Determine the (X, Y) coordinate at the center of the cell enclosing the given text.  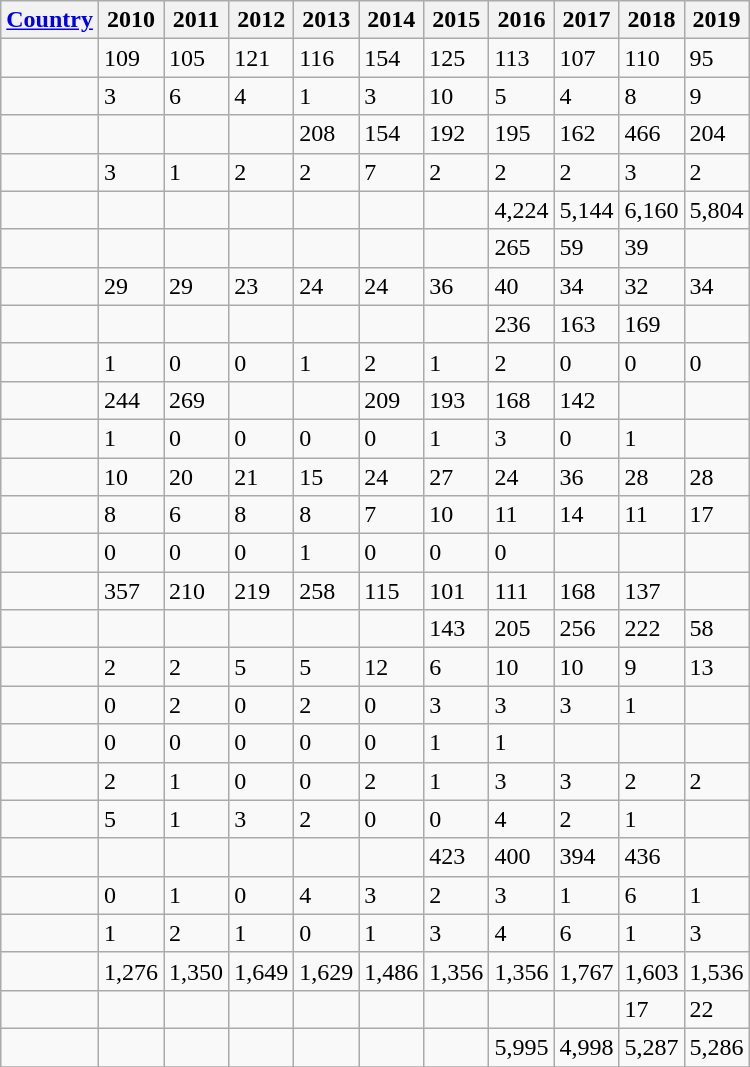
23 (262, 286)
4,224 (522, 210)
137 (652, 591)
162 (586, 134)
400 (522, 857)
2016 (522, 20)
20 (196, 477)
116 (326, 58)
27 (456, 477)
236 (522, 324)
142 (586, 400)
5,144 (586, 210)
466 (652, 134)
107 (586, 58)
111 (522, 591)
222 (652, 629)
256 (586, 629)
195 (522, 134)
2012 (262, 20)
113 (522, 58)
101 (456, 591)
32 (652, 286)
4,998 (586, 1047)
219 (262, 591)
193 (456, 400)
357 (130, 591)
21 (262, 477)
265 (522, 248)
13 (716, 667)
143 (456, 629)
6,160 (652, 210)
244 (130, 400)
210 (196, 591)
269 (196, 400)
115 (392, 591)
1,603 (652, 971)
5,287 (652, 1047)
2018 (652, 20)
209 (392, 400)
169 (652, 324)
163 (586, 324)
394 (586, 857)
1,536 (716, 971)
95 (716, 58)
110 (652, 58)
40 (522, 286)
1,486 (392, 971)
2011 (196, 20)
5,804 (716, 210)
192 (456, 134)
39 (652, 248)
125 (456, 58)
1,629 (326, 971)
204 (716, 134)
2019 (716, 20)
14 (586, 515)
1,649 (262, 971)
1,350 (196, 971)
258 (326, 591)
423 (456, 857)
59 (586, 248)
5,286 (716, 1047)
2013 (326, 20)
12 (392, 667)
2015 (456, 20)
2014 (392, 20)
205 (522, 629)
436 (652, 857)
2010 (130, 20)
109 (130, 58)
1,767 (586, 971)
105 (196, 58)
5,995 (522, 1047)
22 (716, 1009)
208 (326, 134)
58 (716, 629)
1,276 (130, 971)
2017 (586, 20)
121 (262, 58)
Country (50, 20)
15 (326, 477)
